Pinpoint the cell where the given text exists, returning its [X, Y] midpoint coordinate. 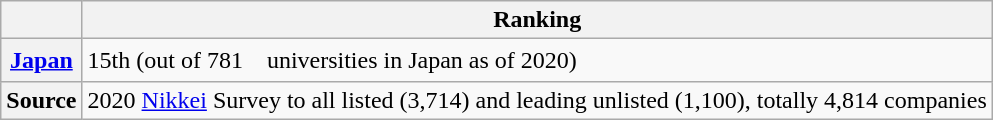
Japan [42, 60]
Ranking [537, 20]
15th (out of 781 universities in Japan as of 2020) [537, 60]
2020 Nikkei Survey to all listed (3,714) and leading unlisted (1,100), totally 4,814 companies [537, 100]
Source [42, 100]
